Pinpoint the cell where the given text exists, returning its [X, Y] midpoint coordinate. 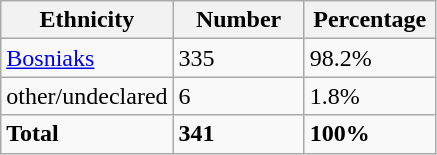
100% [370, 134]
Number [238, 20]
other/undeclared [87, 96]
335 [238, 58]
341 [238, 134]
1.8% [370, 96]
Total [87, 134]
98.2% [370, 58]
Bosniaks [87, 58]
Percentage [370, 20]
6 [238, 96]
Ethnicity [87, 20]
